Pinpoint the cell where the given text exists, returning its (X, Y) midpoint coordinate. 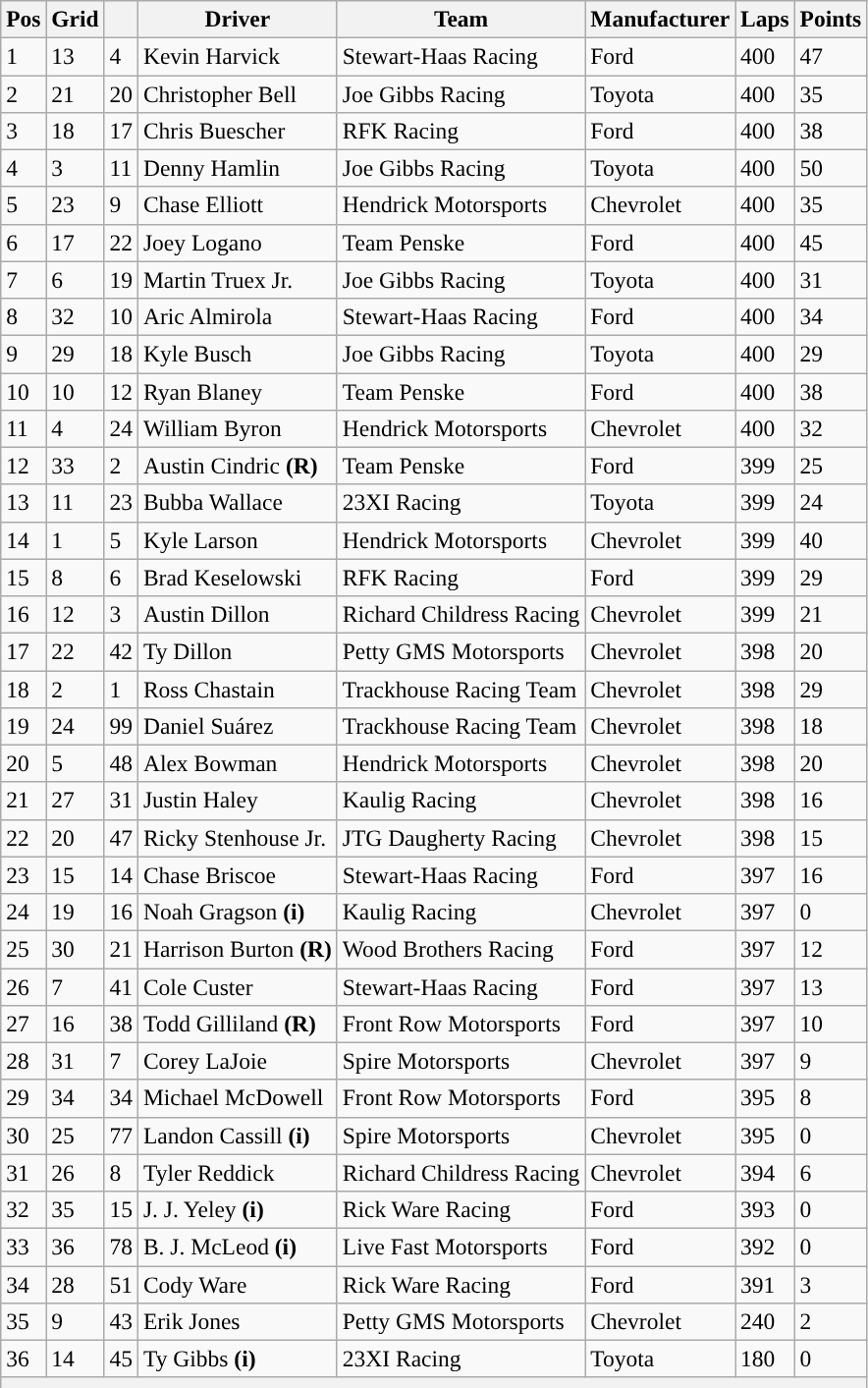
Cole Custer (238, 986)
William Byron (238, 428)
Cody Ware (238, 1284)
394 (766, 1173)
Ryan Blaney (238, 391)
Kyle Larson (238, 540)
Bubba Wallace (238, 503)
Martin Truex Jr. (238, 280)
Harrison Burton (R) (238, 949)
Chase Elliott (238, 205)
Michael McDowell (238, 1098)
391 (766, 1284)
Denny Hamlin (238, 168)
J. J. Yeley (i) (238, 1209)
Landon Cassill (i) (238, 1136)
Christopher Bell (238, 93)
Ty Dillon (238, 651)
Justin Haley (238, 801)
393 (766, 1209)
180 (766, 1359)
77 (121, 1136)
99 (121, 726)
Austin Cindric (R) (238, 466)
Laps (766, 19)
Team (461, 19)
Todd Gilliland (R) (238, 1024)
Pos (24, 19)
78 (121, 1247)
42 (121, 651)
Aric Almirola (238, 316)
Ricky Stenhouse Jr. (238, 838)
50 (831, 168)
Joey Logano (238, 243)
Points (831, 19)
240 (766, 1321)
Brad Keselowski (238, 578)
Live Fast Motorsports (461, 1247)
Chase Briscoe (238, 875)
392 (766, 1247)
51 (121, 1284)
Daniel Suárez (238, 726)
43 (121, 1321)
41 (121, 986)
B. J. McLeod (i) (238, 1247)
Noah Gragson (i) (238, 912)
Chris Buescher (238, 131)
40 (831, 540)
Kyle Busch (238, 354)
Erik Jones (238, 1321)
Corey LaJoie (238, 1061)
Ty Gibbs (i) (238, 1359)
48 (121, 763)
Driver (238, 19)
Manufacturer (660, 19)
Tyler Reddick (238, 1173)
JTG Daugherty Racing (461, 838)
Grid (75, 19)
Alex Bowman (238, 763)
Ross Chastain (238, 689)
Wood Brothers Racing (461, 949)
Kevin Harvick (238, 56)
Austin Dillon (238, 614)
